Search for the cell housing the specified text and yield its (X, Y) center coordinate. 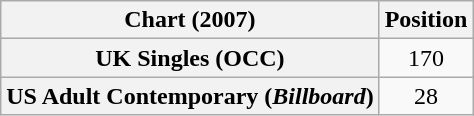
28 (426, 96)
Chart (2007) (190, 20)
Position (426, 20)
UK Singles (OCC) (190, 58)
US Adult Contemporary (Billboard) (190, 96)
170 (426, 58)
